Extract the (X, Y) coordinate from the center of the cell holding the provided text.  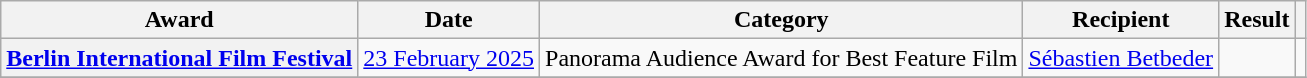
Sébastien Betbeder (1121, 58)
Berlin International Film Festival (180, 58)
23 February 2025 (449, 58)
Panorama Audience Award for Best Feature Film (782, 58)
Recipient (1121, 20)
Category (782, 20)
Award (180, 20)
Result (1257, 20)
Date (449, 20)
